For the text-containing cell, return its midpoint in (x, y) coordinate format. 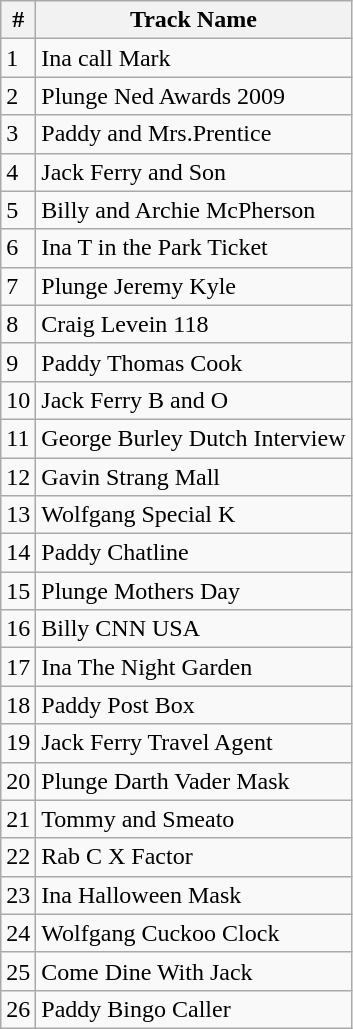
18 (18, 705)
21 (18, 819)
Paddy and Mrs.Prentice (194, 134)
Ina Halloween Mask (194, 895)
8 (18, 324)
22 (18, 857)
Wolfgang Special K (194, 515)
Paddy Chatline (194, 553)
17 (18, 667)
15 (18, 591)
Billy CNN USA (194, 629)
4 (18, 172)
1 (18, 58)
7 (18, 286)
Paddy Bingo Caller (194, 1009)
24 (18, 933)
5 (18, 210)
20 (18, 781)
9 (18, 362)
Rab C X Factor (194, 857)
# (18, 20)
16 (18, 629)
10 (18, 400)
3 (18, 134)
Craig Levein 118 (194, 324)
Plunge Ned Awards 2009 (194, 96)
Paddy Post Box (194, 705)
13 (18, 515)
6 (18, 248)
23 (18, 895)
12 (18, 477)
Ina The Night Garden (194, 667)
Jack Ferry B and O (194, 400)
Gavin Strang Mall (194, 477)
Jack Ferry Travel Agent (194, 743)
Track Name (194, 20)
Ina T in the Park Ticket (194, 248)
Paddy Thomas Cook (194, 362)
26 (18, 1009)
Come Dine With Jack (194, 971)
19 (18, 743)
Tommy and Smeato (194, 819)
George Burley Dutch Interview (194, 438)
Jack Ferry and Son (194, 172)
Wolfgang Cuckoo Clock (194, 933)
14 (18, 553)
2 (18, 96)
25 (18, 971)
Billy and Archie McPherson (194, 210)
Ina call Mark (194, 58)
Plunge Darth Vader Mask (194, 781)
Plunge Mothers Day (194, 591)
Plunge Jeremy Kyle (194, 286)
11 (18, 438)
